Extract the (x, y) coordinate from the center of the cell holding the provided text.  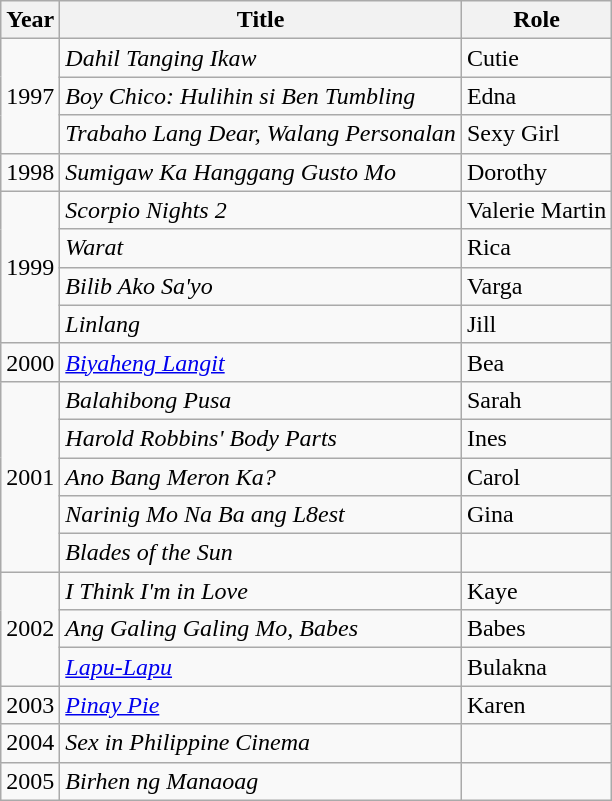
Role (536, 20)
Pinay Pie (261, 705)
Sex in Philippine Cinema (261, 743)
Boy Chico: Hulihin si Ben Tumbling (261, 96)
Bulakna (536, 667)
2005 (30, 781)
Dorothy (536, 172)
Trabaho Lang Dear, Walang Personalan (261, 134)
Blades of the Sun (261, 553)
Kaye (536, 591)
2003 (30, 705)
Harold Robbins' Body Parts (261, 438)
Biyaheng Langit (261, 362)
Bea (536, 362)
1999 (30, 267)
Title (261, 20)
Gina (536, 515)
Valerie Martin (536, 210)
Birhen ng Manaoag (261, 781)
2002 (30, 629)
1998 (30, 172)
Ano Bang Meron Ka? (261, 477)
2001 (30, 476)
Warat (261, 248)
Varga (536, 286)
I Think I'm in Love (261, 591)
Edna (536, 96)
Babes (536, 629)
Dahil Tanging Ikaw (261, 58)
Sarah (536, 400)
Ang Galing Galing Mo, Babes (261, 629)
Lapu-Lapu (261, 667)
Sexy Girl (536, 134)
Year (30, 20)
Linlang (261, 324)
2004 (30, 743)
Balahibong Pusa (261, 400)
Narinig Mo Na Ba ang L8est (261, 515)
Ines (536, 438)
Scorpio Nights 2 (261, 210)
Karen (536, 705)
Bilib Ako Sa'yo (261, 286)
Rica (536, 248)
2000 (30, 362)
Cutie (536, 58)
1997 (30, 96)
Carol (536, 477)
Jill (536, 324)
Sumigaw Ka Hanggang Gusto Mo (261, 172)
